From the cell containing the given text, extract its center point as (x, y) coordinate. 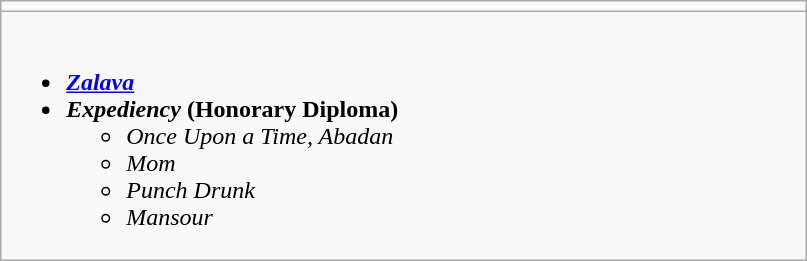
ZalavaExpediency (Honorary Diploma)Once Upon a Time, AbadanMomPunch DrunkMansour (404, 136)
